Extract the [x, y] coordinate from the center of the cell holding the provided text.  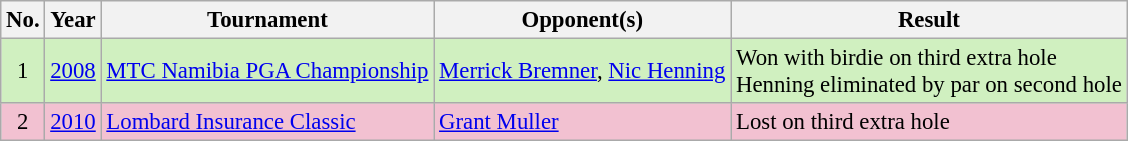
2 [23, 122]
Year [73, 20]
Opponent(s) [582, 20]
Merrick Bremner, Nic Henning [582, 72]
No. [23, 20]
Lombard Insurance Classic [268, 122]
MTC Namibia PGA Championship [268, 72]
2010 [73, 122]
Won with birdie on third extra holeHenning eliminated by par on second hole [930, 72]
2008 [73, 72]
Tournament [268, 20]
1 [23, 72]
Lost on third extra hole [930, 122]
Result [930, 20]
Grant Muller [582, 122]
